Output the [x, y] coordinate of the center of the cell containing the given text.  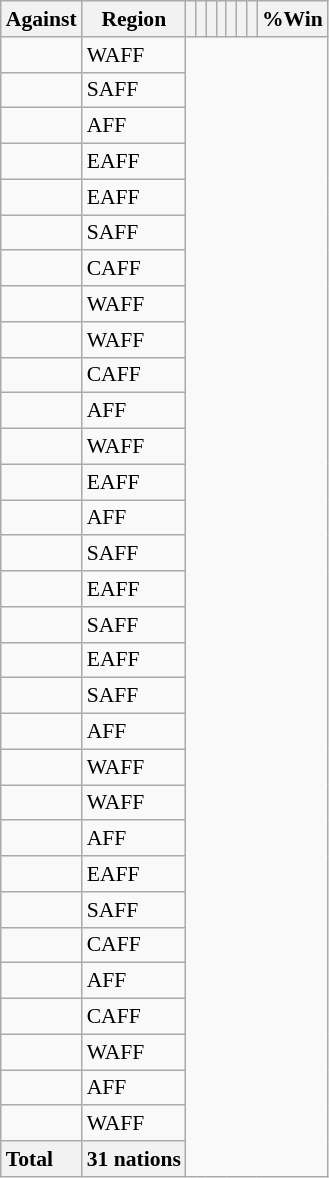
Total [42, 1159]
%Win [292, 19]
Against [42, 19]
31 nations [134, 1159]
Region [134, 19]
